Return the (x, y) coordinate for the center point of the cell that contains the specified text.  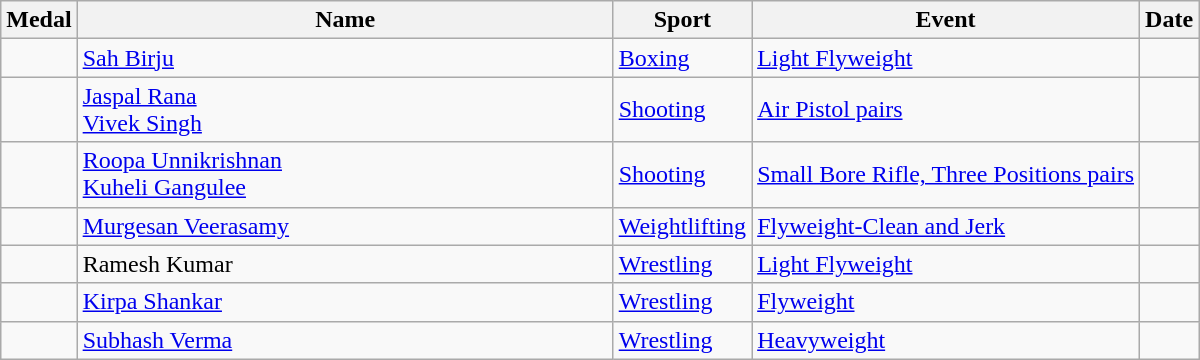
Jaspal RanaVivek Singh (345, 110)
Flyweight-Clean and Jerk (946, 226)
Flyweight (946, 302)
Heavyweight (946, 340)
Roopa UnnikrishnanKuheli Gangulee (345, 174)
Date (1170, 20)
Kirpa Shankar (345, 302)
Sport (682, 20)
Boxing (682, 58)
Subhash Verma (345, 340)
Small Bore Rifle, Three Positions pairs (946, 174)
Ramesh Kumar (345, 264)
Weightlifting (682, 226)
Event (946, 20)
Sah Birju (345, 58)
Name (345, 20)
Air Pistol pairs (946, 110)
Medal (39, 20)
Murgesan Veerasamy (345, 226)
